Search for the cell housing the specified text and yield its [X, Y] center coordinate. 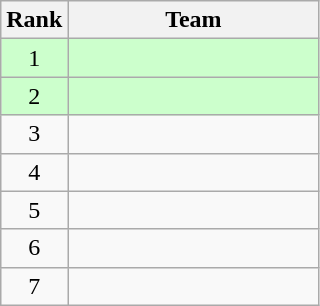
7 [34, 286]
5 [34, 210]
4 [34, 172]
3 [34, 134]
6 [34, 248]
2 [34, 96]
1 [34, 58]
Rank [34, 20]
Team [194, 20]
